Extract the (X, Y) coordinate from the center of the cell holding the provided text.  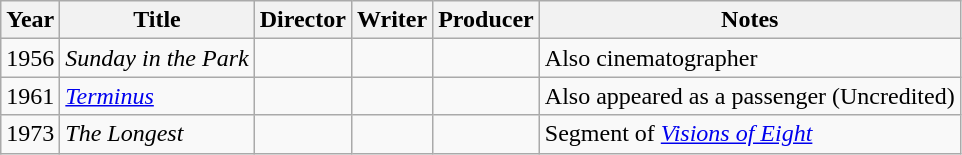
Director (302, 20)
Sunday in the Park (157, 58)
Also cinematographer (750, 58)
Notes (750, 20)
1961 (30, 96)
Title (157, 20)
1956 (30, 58)
Year (30, 20)
Also appeared as a passenger (Uncredited) (750, 96)
Writer (392, 20)
The Longest (157, 134)
Segment of Visions of Eight (750, 134)
1973 (30, 134)
Producer (486, 20)
Terminus (157, 96)
